Detect which cell encompasses the target text, then output its [x, y] center coordinate. 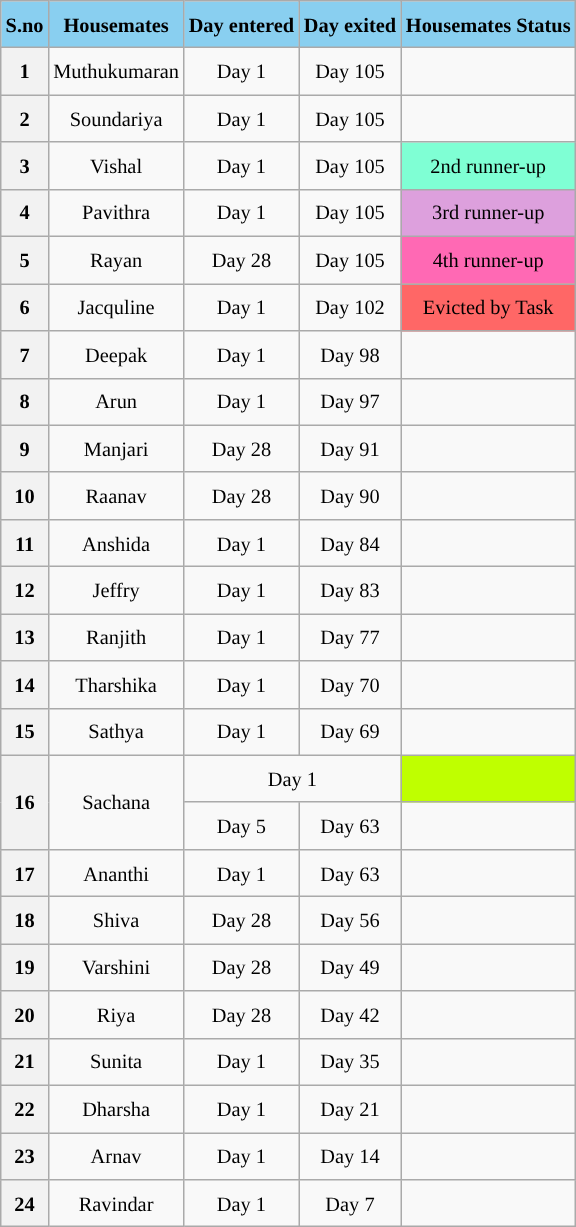
22 [25, 1108]
Day 83 [350, 590]
Sunita [116, 1062]
2 [25, 118]
Riya [116, 1014]
1 [25, 72]
Ananthi [116, 872]
6 [25, 306]
Arnav [116, 1156]
Day 91 [350, 448]
Anshida [116, 542]
Ravindar [116, 1202]
Jeffry [116, 590]
12 [25, 590]
Day entered [242, 24]
Day 49 [350, 966]
4th runner-up [488, 260]
14 [25, 684]
23 [25, 1156]
Dharsha [116, 1108]
Day 70 [350, 684]
10 [25, 496]
2nd runner-up [488, 166]
20 [25, 1014]
Jacquline [116, 306]
Soundariya [116, 118]
Day 98 [350, 354]
16 [25, 802]
Ranjith [116, 636]
Day 21 [350, 1108]
Arun [116, 402]
7 [25, 354]
Pavithra [116, 212]
Evicted by Task [488, 306]
Manjari [116, 448]
Day 97 [350, 402]
Sathya [116, 732]
8 [25, 402]
24 [25, 1202]
21 [25, 1062]
Day 35 [350, 1062]
3rd runner-up [488, 212]
Day 84 [350, 542]
Varshini [116, 966]
Vishal [116, 166]
11 [25, 542]
13 [25, 636]
Day 90 [350, 496]
Rayan [116, 260]
Day 69 [350, 732]
Day 56 [350, 920]
S.no [25, 24]
Deepak [116, 354]
Muthukumaran [116, 72]
3 [25, 166]
Housemates [116, 24]
18 [25, 920]
Day 5 [242, 826]
Sachana [116, 802]
15 [25, 732]
5 [25, 260]
4 [25, 212]
Tharshika [116, 684]
17 [25, 872]
9 [25, 448]
Day 102 [350, 306]
Raanav [116, 496]
Day 42 [350, 1014]
Housemates Status [488, 24]
Shiva [116, 920]
19 [25, 966]
Day 14 [350, 1156]
Day exited [350, 24]
Day 77 [350, 636]
Day 7 [350, 1202]
